Determine the [x, y] coordinate at the center of the cell enclosing the given text.  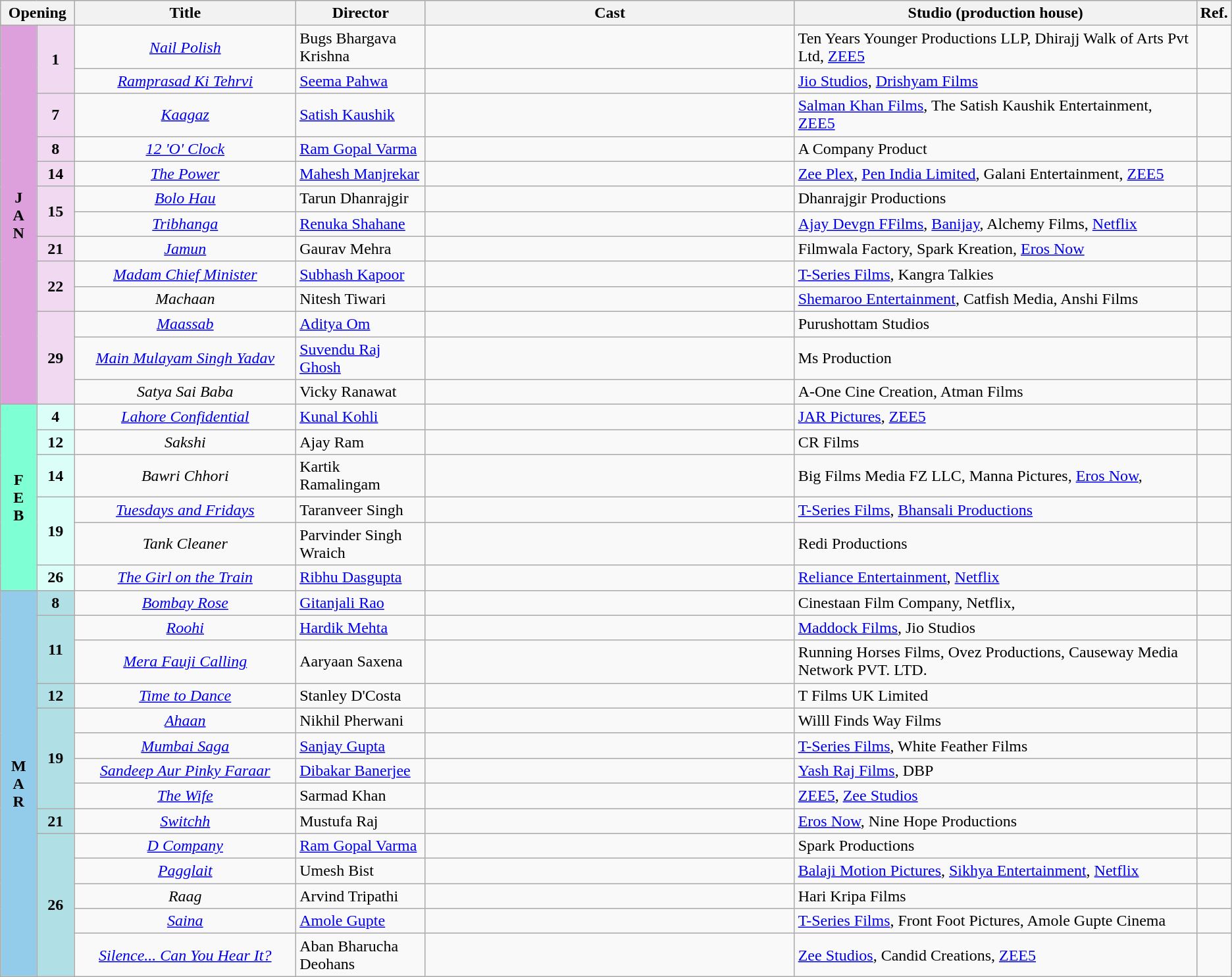
Cast [609, 13]
Opening [38, 13]
The Wife [186, 795]
Purushottam Studios [995, 324]
Willl Finds Way Films [995, 720]
Nail Polish [186, 47]
Title [186, 13]
Nikhil Pherwani [361, 720]
Ahaan [186, 720]
11 [55, 649]
Kunal Kohli [361, 417]
Saina [186, 921]
Umesh Bist [361, 871]
Raag [186, 896]
Sarmad Khan [361, 795]
Silence... Can You Hear It? [186, 955]
Gitanjali Rao [361, 603]
Eros Now, Nine Hope Productions [995, 820]
Sanjay Gupta [361, 745]
The Power [186, 174]
A-One Cine Creation, Atman Films [995, 392]
Tarun Dhanrajgir [361, 199]
Taranveer Singh [361, 510]
4 [55, 417]
Subhash Kapoor [361, 274]
Yash Raj Films, DBP [995, 770]
Bawri Chhori [186, 476]
Hardik Mehta [361, 628]
Running Horses Films, Ovez Productions, Causeway Media Network PVT. LTD. [995, 662]
Kartik Ramalingam [361, 476]
JAR Pictures, ZEE5 [995, 417]
Gaurav Mehra [361, 249]
T-Series Films, Front Foot Pictures, Amole Gupte Cinema [995, 921]
Mahesh Manjrekar [361, 174]
Salman Khan Films, The Satish Kaushik Entertainment, ZEE5 [995, 114]
Studio (production house) [995, 13]
Bombay Rose [186, 603]
Roohi [186, 628]
Aaryaan Saxena [361, 662]
Kaagaz [186, 114]
22 [55, 286]
Ref. [1214, 13]
Shemaroo Entertainment, Catfish Media, Anshi Films [995, 299]
Amole Gupte [361, 921]
Ten Years Younger Productions LLP, Dhirajj Walk of Arts Pvt Ltd, ZEE5 [995, 47]
Dhanrajgir Productions [995, 199]
Switchh [186, 820]
Main Mulayam Singh Yadav [186, 358]
Machaan [186, 299]
Aban Bharucha Deohans [361, 955]
Madam Chief Minister [186, 274]
Nitesh Tiwari [361, 299]
Cinestaan Film Company, Netflix, [995, 603]
Maddock Films, Jio Studios [995, 628]
7 [55, 114]
Dibakar Banerjee [361, 770]
Tuesdays and Fridays [186, 510]
Lahore Confidential [186, 417]
Sandeep Aur Pinky Faraar [186, 770]
Maassab [186, 324]
Ajay Devgn FFilms, Banijay, Alchemy Films, Netflix [995, 224]
FEB [18, 497]
Stanley D'Costa [361, 695]
Balaji Motion Pictures, Sikhya Entertainment, Netflix [995, 871]
MAR [18, 783]
Jio Studios, Drishyam Films [995, 81]
Zee Plex, Pen India Limited, Galani Entertainment, ZEE5 [995, 174]
D Company [186, 846]
Aditya Om [361, 324]
15 [55, 211]
Mustufa Raj [361, 820]
Pagglait [186, 871]
Mera Fauji Calling [186, 662]
Spark Productions [995, 846]
Renuka Shahane [361, 224]
Redi Productions [995, 543]
Arvind Tripathi [361, 896]
Hari Kripa Films [995, 896]
1 [55, 59]
Satish Kaushik [361, 114]
A Company Product [995, 149]
Sakshi [186, 442]
Ajay Ram [361, 442]
Ramprasad Ki Tehrvi [186, 81]
12 'O' Clock [186, 149]
T-Series Films, Kangra Talkies [995, 274]
Ribhu Dasgupta [361, 578]
Tribhanga [186, 224]
29 [55, 358]
Mumbai Saga [186, 745]
ZEE5, Zee Studios [995, 795]
Tank Cleaner [186, 543]
T-Series Films, Bhansali Productions [995, 510]
Seema Pahwa [361, 81]
Parvinder Singh Wraich [361, 543]
Suvendu Raj Ghosh [361, 358]
CR Films [995, 442]
Director [361, 13]
Vicky Ranawat [361, 392]
Big Films Media FZ LLC, Manna Pictures, Eros Now, [995, 476]
JAN [18, 215]
Bugs Bhargava Krishna [361, 47]
Zee Studios, Candid Creations, ZEE5 [995, 955]
Bolo Hau [186, 199]
Satya Sai Baba [186, 392]
Reliance Entertainment, Netflix [995, 578]
Ms Production [995, 358]
The Girl on the Train [186, 578]
Time to Dance [186, 695]
Filmwala Factory, Spark Kreation, Eros Now [995, 249]
Jamun [186, 249]
T Films UK Limited [995, 695]
T-Series Films, White Feather Films [995, 745]
